For the text-containing cell, return its midpoint in [X, Y] coordinate format. 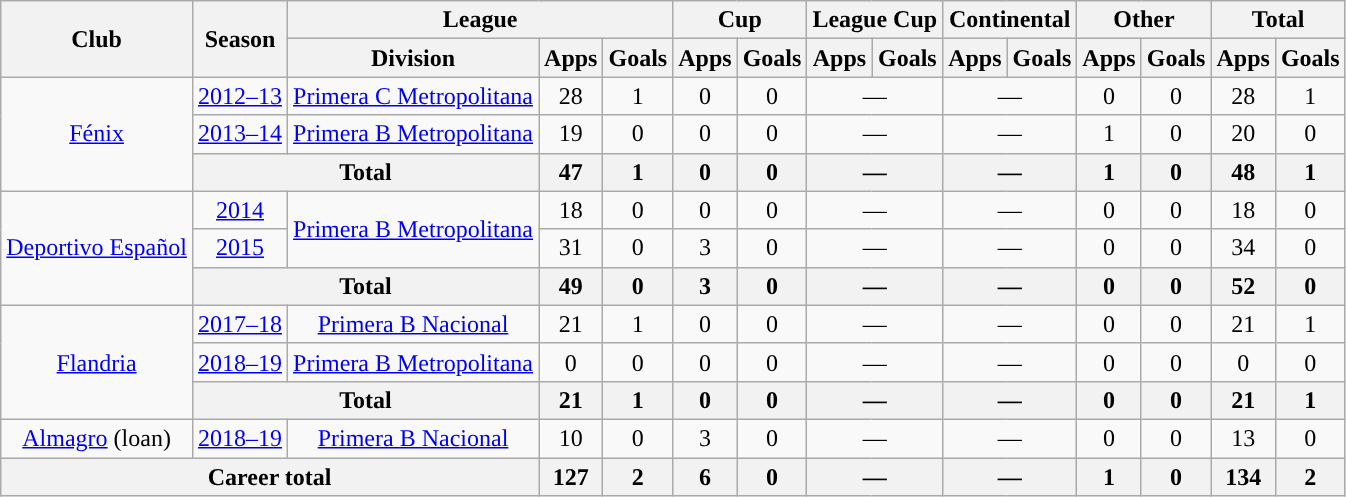
52 [1243, 286]
31 [571, 248]
6 [705, 477]
134 [1243, 477]
19 [571, 134]
2012–13 [240, 96]
10 [571, 438]
League [480, 20]
2014 [240, 210]
Club [97, 39]
20 [1243, 134]
2017–18 [240, 324]
League Cup [875, 20]
Flandria [97, 362]
Career total [270, 477]
Cup [740, 20]
2013–14 [240, 134]
Season [240, 39]
34 [1243, 248]
Division [414, 58]
Almagro (loan) [97, 438]
Fénix [97, 134]
47 [571, 172]
Continental [1010, 20]
48 [1243, 172]
127 [571, 477]
Primera C Metropolitana [414, 96]
Other [1144, 20]
13 [1243, 438]
Deportivo Español [97, 248]
2015 [240, 248]
49 [571, 286]
